Identify which cell holds the provided text, then report its [X, Y] central coordinate. 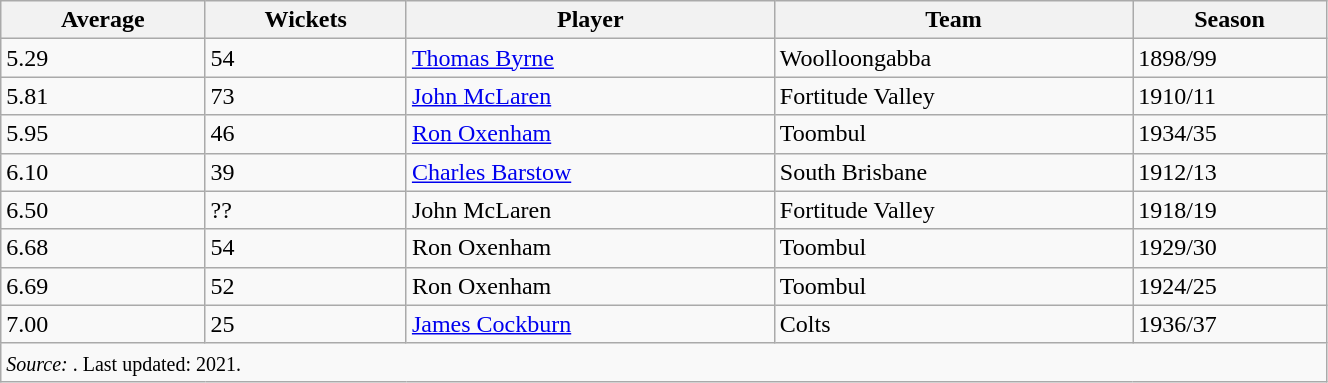
25 [306, 324]
James Cockburn [590, 324]
1910/11 [1230, 96]
5.81 [103, 96]
Team [953, 20]
1934/35 [1230, 134]
7.00 [103, 324]
6.10 [103, 172]
Charles Barstow [590, 172]
?? [306, 210]
1936/37 [1230, 324]
5.29 [103, 58]
South Brisbane [953, 172]
1918/19 [1230, 210]
Thomas Byrne [590, 58]
6.69 [103, 286]
1924/25 [1230, 286]
46 [306, 134]
Wickets [306, 20]
5.95 [103, 134]
Woolloongabba [953, 58]
Source: . Last updated: 2021. [664, 362]
73 [306, 96]
Average [103, 20]
1898/99 [1230, 58]
6.68 [103, 248]
6.50 [103, 210]
39 [306, 172]
Player [590, 20]
Season [1230, 20]
Colts [953, 324]
1929/30 [1230, 248]
1912/13 [1230, 172]
52 [306, 286]
